Detect which cell encompasses the target text, then output its [X, Y] center coordinate. 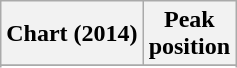
Chart (2014) [72, 34]
Peakposition [189, 34]
